Locate the cell with the specified text and output its (x, y) center coordinate. 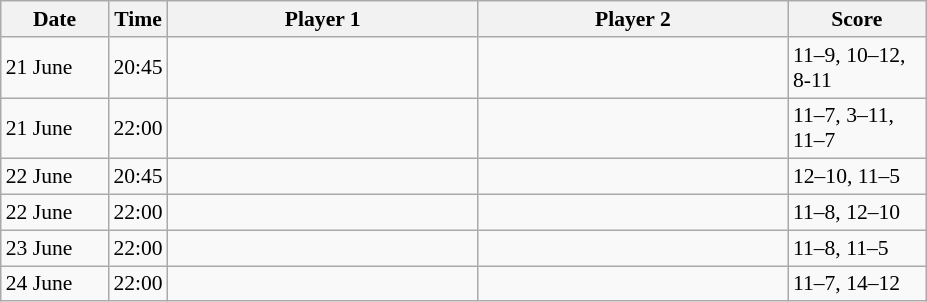
24 June (55, 284)
12–10, 11–5 (857, 177)
11–7, 3–11, 11–7 (857, 128)
Player 2 (633, 19)
23 June (55, 248)
Date (55, 19)
Player 1 (323, 19)
11–8, 12–10 (857, 213)
Time (138, 19)
11–7, 14–12 (857, 284)
Score (857, 19)
11–9, 10–12, 8-11 (857, 68)
11–8, 11–5 (857, 248)
